Provide the [X, Y] coordinate of the cell's center where the given text is located.  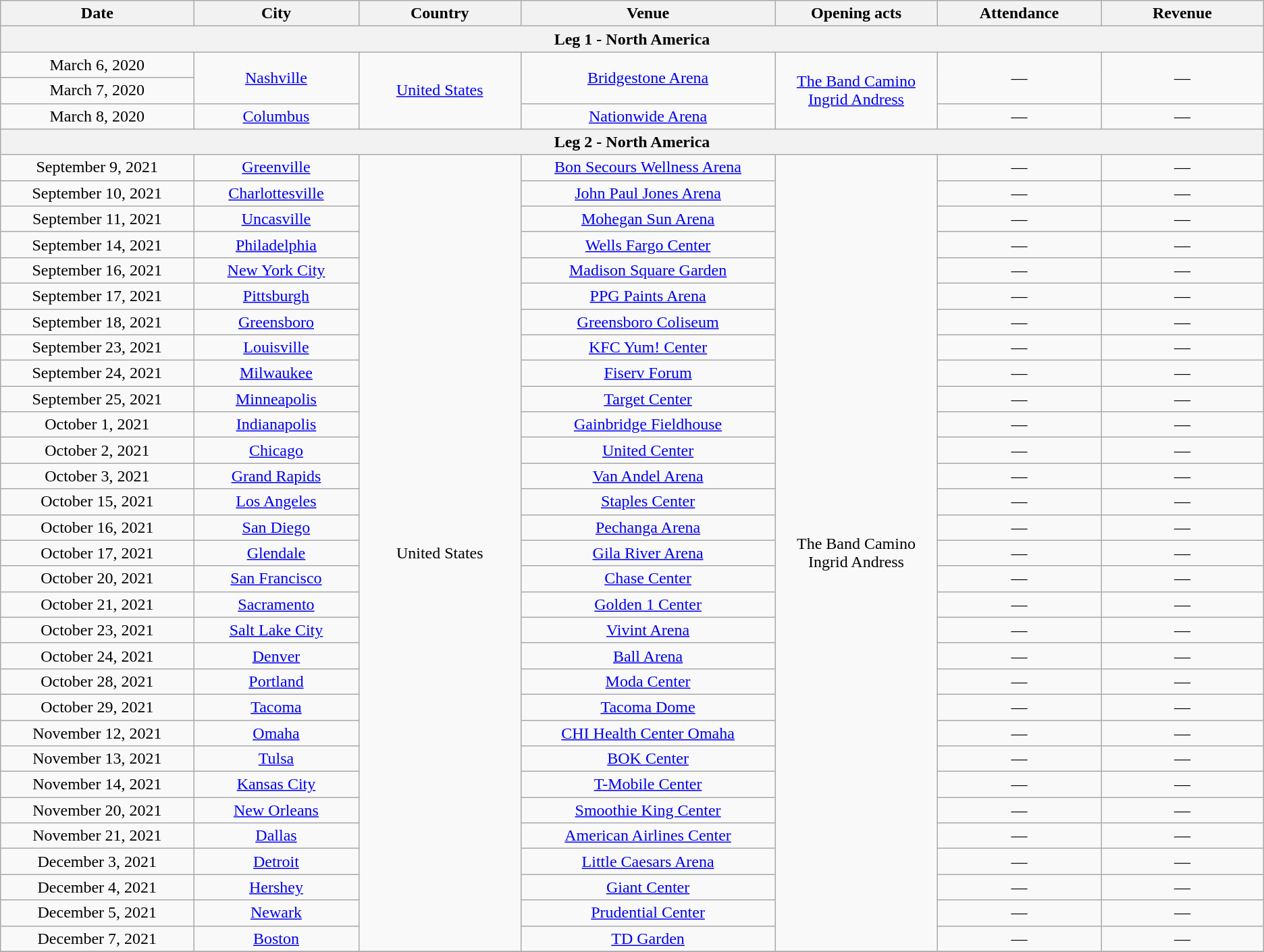
October 2, 2021 [97, 450]
Staples Center [648, 502]
Los Angeles [276, 502]
TD Garden [648, 938]
New Orleans [276, 810]
Chicago [276, 450]
Greensboro [276, 322]
December 3, 2021 [97, 862]
Uncasville [276, 219]
Target Center [648, 399]
Glendale [276, 553]
Columbus [276, 116]
October 28, 2021 [97, 681]
Fiserv Forum [648, 373]
Gila River Arena [648, 553]
Nashville [276, 78]
Wells Fargo Center [648, 244]
Sacramento [276, 604]
Giant Center [648, 887]
Smoothie King Center [648, 810]
September 10, 2021 [97, 193]
Salt Lake City [276, 630]
Tulsa [276, 759]
December 4, 2021 [97, 887]
Chase Center [648, 579]
October 3, 2021 [97, 476]
PPG Paints Arena [648, 296]
Pechanga Arena [648, 527]
Detroit [276, 862]
September 17, 2021 [97, 296]
December 7, 2021 [97, 938]
October 20, 2021 [97, 579]
Opening acts [856, 14]
December 5, 2021 [97, 913]
Tacoma Dome [648, 707]
September 16, 2021 [97, 270]
John Paul Jones Arena [648, 193]
Moda Center [648, 681]
Boston [276, 938]
Date [97, 14]
City [276, 14]
Van Andel Arena [648, 476]
Little Caesars Arena [648, 862]
October 16, 2021 [97, 527]
March 6, 2020 [97, 65]
Milwaukee [276, 373]
Kansas City [276, 785]
Madison Square Garden [648, 270]
Revenue [1183, 14]
October 23, 2021 [97, 630]
November 14, 2021 [97, 785]
BOK Center [648, 759]
March 7, 2020 [97, 90]
Attendance [1020, 14]
October 21, 2021 [97, 604]
Venue [648, 14]
March 8, 2020 [97, 116]
Hershey [276, 887]
Charlottesville [276, 193]
November 20, 2021 [97, 810]
October 17, 2021 [97, 553]
Grand Rapids [276, 476]
American Airlines Center [648, 836]
Tacoma [276, 707]
October 15, 2021 [97, 502]
Minneapolis [276, 399]
October 29, 2021 [97, 707]
San Francisco [276, 579]
Country [440, 14]
Portland [276, 681]
Leg 2 - North America [632, 142]
Gainbridge Fieldhouse [648, 425]
Bridgestone Arena [648, 78]
Greenville [276, 167]
KFC Yum! Center [648, 348]
Greensboro Coliseum [648, 322]
November 21, 2021 [97, 836]
Pittsburgh [276, 296]
Denver [276, 656]
United Center [648, 450]
September 11, 2021 [97, 219]
November 12, 2021 [97, 733]
Philadelphia [276, 244]
New York City [276, 270]
CHI Health Center Omaha [648, 733]
November 13, 2021 [97, 759]
September 24, 2021 [97, 373]
Ball Arena [648, 656]
September 14, 2021 [97, 244]
Prudential Center [648, 913]
September 25, 2021 [97, 399]
September 18, 2021 [97, 322]
San Diego [276, 527]
October 24, 2021 [97, 656]
Newark [276, 913]
Nationwide Arena [648, 116]
Omaha [276, 733]
Golden 1 Center [648, 604]
T-Mobile Center [648, 785]
Mohegan Sun Arena [648, 219]
September 23, 2021 [97, 348]
Leg 1 - North America [632, 39]
Dallas [276, 836]
Bon Secours Wellness Arena [648, 167]
October 1, 2021 [97, 425]
Indianapolis [276, 425]
Vivint Arena [648, 630]
September 9, 2021 [97, 167]
Louisville [276, 348]
